Detect which cell encompasses the target text, then output its (x, y) center coordinate. 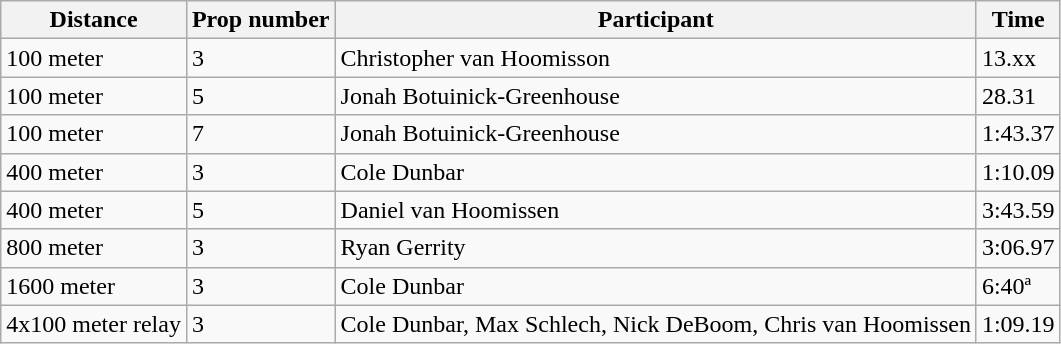
Ryan Gerrity (656, 248)
13.xx (1018, 58)
6:40ª (1018, 286)
Christopher van Hoomisson (656, 58)
Distance (94, 20)
7 (260, 134)
28.31 (1018, 96)
Cole Dunbar, Max Schlech, Nick DeBoom, Chris van Hoomissen (656, 324)
4x100 meter relay (94, 324)
1:10.09 (1018, 172)
1600 meter (94, 286)
Prop number (260, 20)
800 meter (94, 248)
3:06.97 (1018, 248)
1:43.37 (1018, 134)
1:09.19 (1018, 324)
Time (1018, 20)
3:43.59 (1018, 210)
Daniel van Hoomissen (656, 210)
Participant (656, 20)
